Locate the cell with the specified text and output its [X, Y] center coordinate. 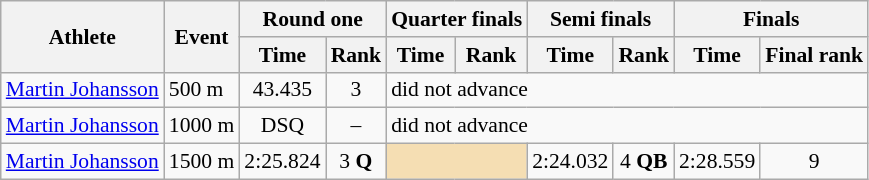
Round one [312, 19]
Final rank [814, 55]
1500 m [202, 162]
4 QB [644, 162]
500 m [202, 90]
1000 m [202, 126]
43.435 [282, 90]
3 Q [356, 162]
9 [814, 162]
2:25.824 [282, 162]
Athlete [82, 36]
Semi finals [600, 19]
DSQ [282, 126]
Finals [771, 19]
2:28.559 [717, 162]
Event [202, 36]
2:24.032 [570, 162]
– [356, 126]
3 [356, 90]
Quarter finals [456, 19]
